Capture the cell that displays the provided text and extract its [X, Y] central coordinate. 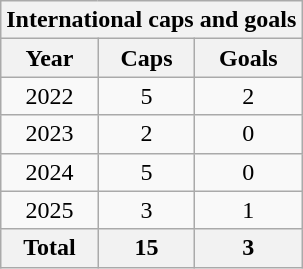
2023 [50, 134]
2024 [50, 172]
International caps and goals [152, 20]
Caps [146, 58]
15 [146, 248]
Total [50, 248]
2025 [50, 210]
2022 [50, 96]
1 [248, 210]
Goals [248, 58]
Year [50, 58]
